From the cell containing the given text, extract its center point as (x, y) coordinate. 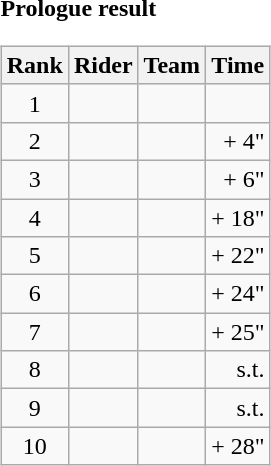
10 (34, 446)
3 (34, 179)
Rider (103, 65)
Time (238, 65)
5 (34, 256)
1 (34, 103)
Rank (34, 65)
+ 18" (238, 217)
+ 25" (238, 332)
7 (34, 332)
2 (34, 141)
+ 24" (238, 294)
Team (172, 65)
+ 4" (238, 141)
+ 6" (238, 179)
6 (34, 294)
9 (34, 408)
+ 22" (238, 256)
4 (34, 217)
+ 28" (238, 446)
8 (34, 370)
